Pinpoint the cell where the given text exists, returning its (X, Y) midpoint coordinate. 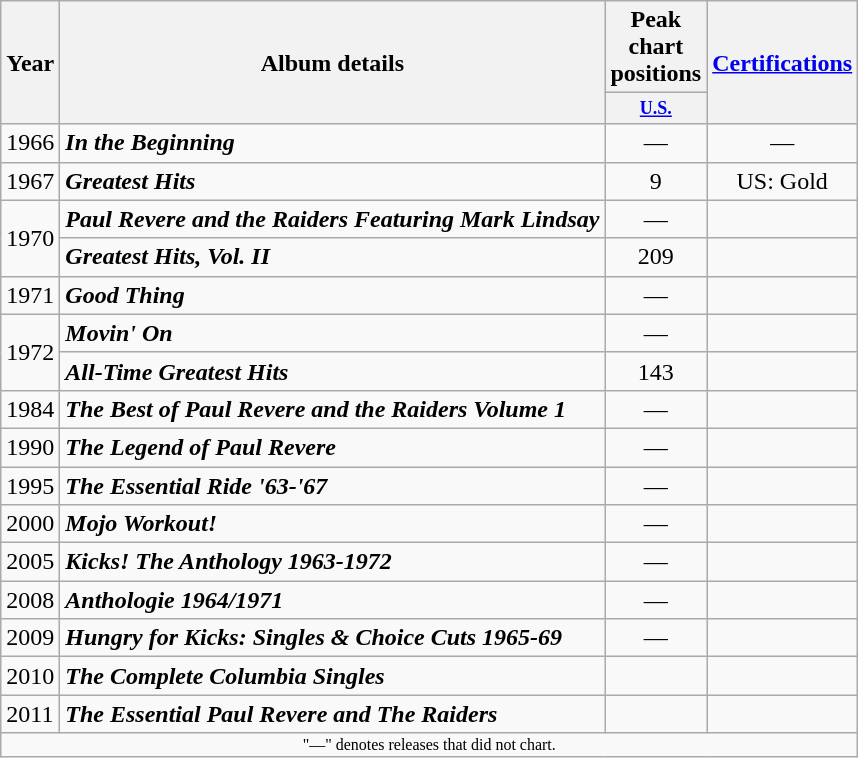
Greatest Hits, Vol. II (332, 257)
Certifications (782, 62)
1995 (30, 486)
1970 (30, 238)
The Best of Paul Revere and the Raiders Volume 1 (332, 409)
Anthologie 1964/1971 (332, 600)
2009 (30, 638)
Good Thing (332, 295)
Movin' On (332, 333)
2005 (30, 562)
US: Gold (782, 181)
Paul Revere and the Raiders Featuring Mark Lindsay (332, 219)
209 (656, 257)
Mojo Workout! (332, 524)
Year (30, 62)
Peak chart positions (656, 47)
Hungry for Kicks: Singles & Choice Cuts 1965-69 (332, 638)
The Legend of Paul Revere (332, 447)
The Essential Paul Revere and The Raiders (332, 714)
1971 (30, 295)
Greatest Hits (332, 181)
All-Time Greatest Hits (332, 371)
1966 (30, 143)
2000 (30, 524)
In the Beginning (332, 143)
U.S. (656, 108)
2010 (30, 676)
Album details (332, 62)
1984 (30, 409)
2011 (30, 714)
1990 (30, 447)
The Essential Ride '63-'67 (332, 486)
1967 (30, 181)
1972 (30, 352)
Kicks! The Anthology 1963-1972 (332, 562)
9 (656, 181)
"—" denotes releases that did not chart. (430, 745)
The Complete Columbia Singles (332, 676)
2008 (30, 600)
143 (656, 371)
